Return (X, Y) of the center of cell containing provided text 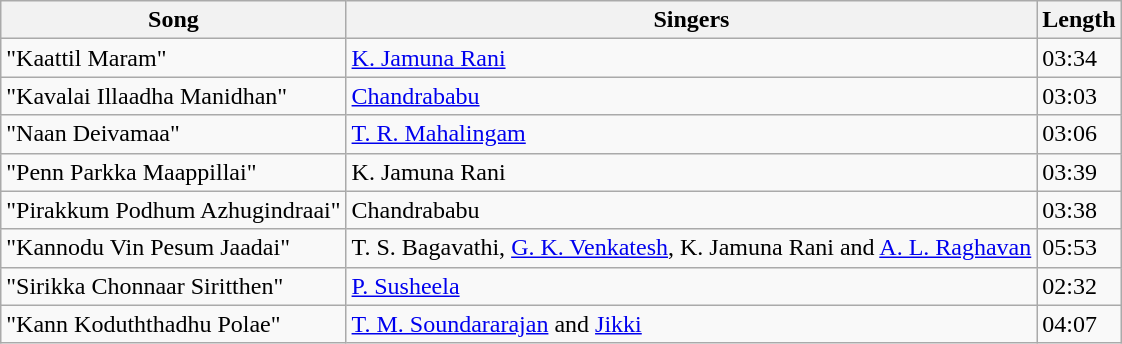
05:53 (1079, 248)
"Kavalai Illaadha Manidhan" (174, 96)
T. S. Bagavathi, G. K. Venkatesh, K. Jamuna Rani and A. L. Raghavan (692, 248)
"Penn Parkka Maappillai" (174, 172)
Song (174, 20)
"Kann Koduththadhu Polae" (174, 324)
03:03 (1079, 96)
"Naan Deivamaa" (174, 134)
"Kannodu Vin Pesum Jaadai" (174, 248)
T. R. Mahalingam (692, 134)
03:38 (1079, 210)
Singers (692, 20)
03:06 (1079, 134)
"Pirakkum Podhum Azhugindraai" (174, 210)
02:32 (1079, 286)
T. M. Soundararajan and Jikki (692, 324)
Length (1079, 20)
04:07 (1079, 324)
03:39 (1079, 172)
"Sirikka Chonnaar Siritthen" (174, 286)
"Kaattil Maram" (174, 58)
P. Susheela (692, 286)
03:34 (1079, 58)
